Locate the cell with the specified text and output its [x, y] center coordinate. 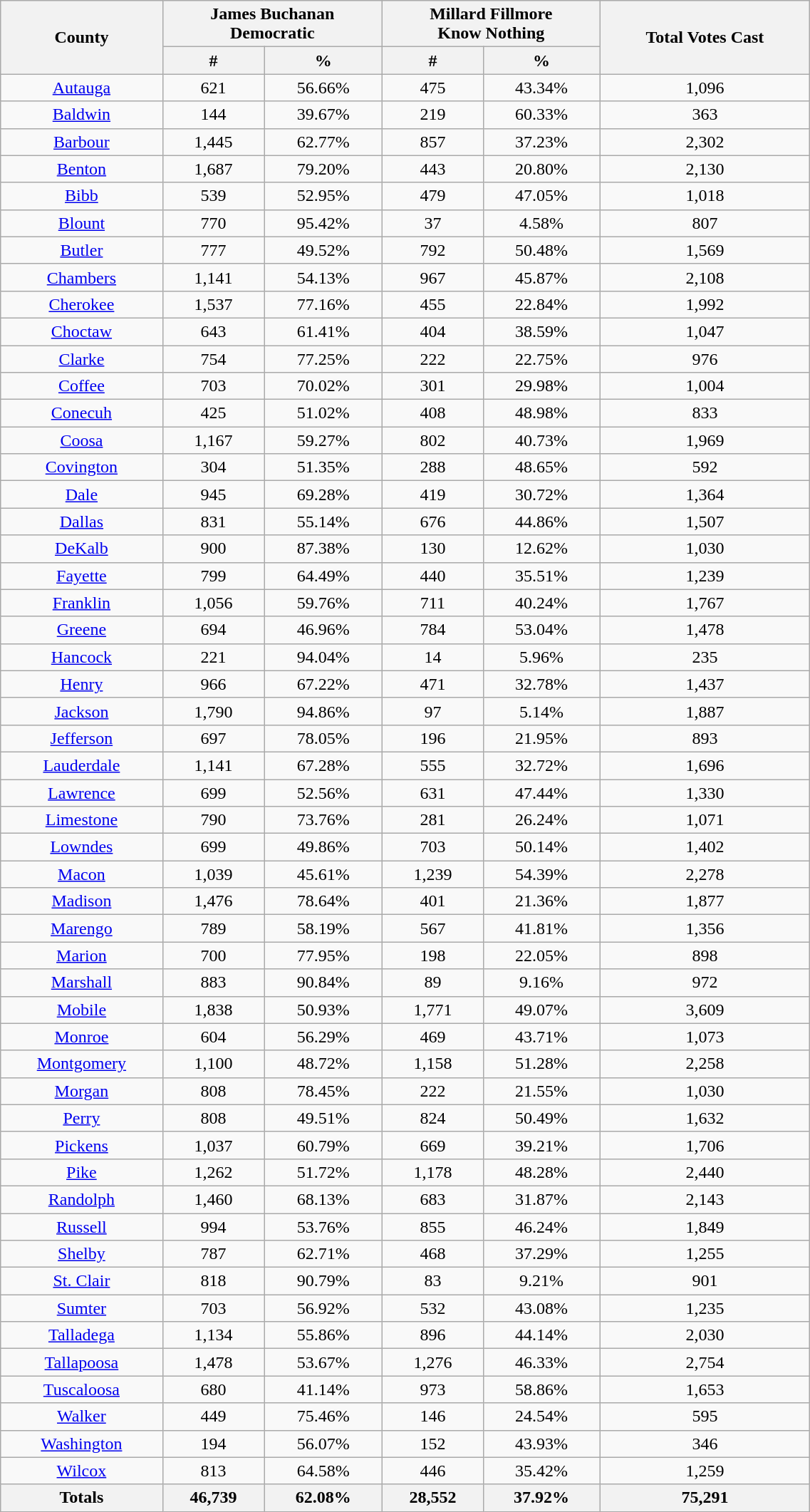
44.86% [541, 522]
DeKalb [81, 549]
1,330 [705, 793]
32.78% [541, 684]
304 [214, 467]
1,507 [705, 522]
56.66% [323, 88]
1,877 [705, 901]
Totals [81, 1498]
32.72% [541, 765]
43.93% [541, 1444]
40.73% [541, 440]
45.87% [541, 277]
Chambers [81, 277]
1,071 [705, 820]
Barbour [81, 142]
60.79% [323, 1145]
75.46% [323, 1417]
Clarke [81, 358]
2,258 [705, 1064]
595 [705, 1417]
1,047 [705, 331]
1,887 [705, 711]
824 [433, 1118]
1,134 [214, 1335]
479 [433, 196]
813 [214, 1471]
790 [214, 820]
1,364 [705, 494]
64.58% [323, 1471]
694 [214, 630]
539 [214, 196]
50.93% [323, 1010]
194 [214, 1444]
471 [433, 684]
50.14% [541, 847]
Lauderdale [81, 765]
48.98% [541, 413]
1,004 [705, 386]
1,259 [705, 1471]
Macon [81, 874]
Randolph [81, 1199]
39.21% [541, 1145]
51.72% [323, 1172]
235 [705, 657]
893 [705, 738]
9.21% [541, 1281]
792 [433, 250]
833 [705, 413]
1,687 [214, 169]
Morgan [81, 1091]
1,167 [214, 440]
56.29% [323, 1037]
78.45% [323, 1091]
Russell [81, 1226]
Pike [81, 1172]
53.76% [323, 1226]
425 [214, 413]
77.16% [323, 304]
89 [433, 983]
47.05% [541, 196]
831 [214, 522]
676 [433, 522]
Talladega [81, 1335]
49.52% [323, 250]
440 [433, 576]
1,445 [214, 142]
1,992 [705, 304]
39.67% [323, 115]
144 [214, 115]
855 [433, 1226]
1,255 [705, 1254]
37.92% [541, 1498]
49.07% [541, 1010]
967 [433, 277]
221 [214, 657]
1,653 [705, 1389]
807 [705, 223]
Pickens [81, 1145]
Autauga [81, 88]
26.24% [541, 820]
53.67% [323, 1362]
1,018 [705, 196]
Dallas [81, 522]
Baldwin [81, 115]
994 [214, 1226]
Total Votes Cast [705, 37]
Blount [81, 223]
45.61% [323, 874]
21.36% [541, 901]
2,143 [705, 1199]
1,437 [705, 684]
47.44% [541, 793]
Franklin [81, 603]
Millard FillmoreKnow Nothing [492, 24]
Perry [81, 1118]
Henry [81, 684]
198 [433, 956]
Cherokee [81, 304]
711 [433, 603]
94.04% [323, 657]
1,790 [214, 711]
532 [433, 1308]
Wilcox [81, 1471]
35.51% [541, 576]
52.56% [323, 793]
73.76% [323, 820]
Choctaw [81, 331]
1,056 [214, 603]
945 [214, 494]
700 [214, 956]
799 [214, 576]
1,706 [705, 1145]
78.05% [323, 738]
901 [705, 1281]
70.02% [323, 386]
777 [214, 250]
97 [433, 711]
680 [214, 1389]
1,073 [705, 1037]
973 [433, 1389]
976 [705, 358]
443 [433, 169]
288 [433, 467]
Lowndes [81, 847]
Benton [81, 169]
900 [214, 549]
9.16% [541, 983]
196 [433, 738]
St. Clair [81, 1281]
754 [214, 358]
12.62% [541, 549]
29.98% [541, 386]
1,969 [705, 440]
857 [433, 142]
46.96% [323, 630]
43.34% [541, 88]
30.72% [541, 494]
59.76% [323, 603]
770 [214, 223]
Madison [81, 901]
784 [433, 630]
Lawrence [81, 793]
94.86% [323, 711]
787 [214, 1254]
346 [705, 1444]
567 [433, 928]
35.42% [541, 1471]
130 [433, 549]
1,096 [705, 88]
5.14% [541, 711]
59.27% [323, 440]
75,291 [705, 1498]
146 [433, 1417]
46.24% [541, 1226]
77.95% [323, 956]
62.08% [323, 1498]
50.49% [541, 1118]
Jackson [81, 711]
1,262 [214, 1172]
79.20% [323, 169]
Marion [81, 956]
1,771 [433, 1010]
56.92% [323, 1308]
1,696 [705, 765]
21.95% [541, 738]
Shelby [81, 1254]
48.28% [541, 1172]
2,030 [705, 1335]
Washington [81, 1444]
64.49% [323, 576]
2,278 [705, 874]
22.75% [541, 358]
58.86% [541, 1389]
419 [433, 494]
90.79% [323, 1281]
87.38% [323, 549]
41.14% [323, 1389]
Bibb [81, 196]
69.28% [323, 494]
683 [433, 1199]
51.28% [541, 1064]
449 [214, 1417]
Covington [81, 467]
44.14% [541, 1335]
83 [433, 1281]
219 [433, 115]
1,537 [214, 304]
38.59% [541, 331]
401 [433, 901]
28,552 [433, 1498]
468 [433, 1254]
Montgomery [81, 1064]
41.81% [541, 928]
408 [433, 413]
37.23% [541, 142]
Marshall [81, 983]
46.33% [541, 1362]
883 [214, 983]
475 [433, 88]
Hancock [81, 657]
Marengo [81, 928]
Conecuh [81, 413]
61.41% [323, 331]
22.05% [541, 956]
37 [433, 223]
53.04% [541, 630]
58.19% [323, 928]
24.54% [541, 1417]
1,632 [705, 1118]
669 [433, 1145]
1,235 [705, 1308]
20.80% [541, 169]
48.72% [323, 1064]
37.29% [541, 1254]
972 [705, 983]
43.71% [541, 1037]
2,108 [705, 277]
62.71% [323, 1254]
604 [214, 1037]
Mobile [81, 1010]
68.13% [323, 1199]
1,849 [705, 1226]
Tallapoosa [81, 1362]
67.22% [323, 684]
1,100 [214, 1064]
Coffee [81, 386]
1,767 [705, 603]
643 [214, 331]
1,039 [214, 874]
455 [433, 304]
54.39% [541, 874]
966 [214, 684]
Fayette [81, 576]
2,130 [705, 169]
62.77% [323, 142]
21.55% [541, 1091]
1,037 [214, 1145]
Dale [81, 494]
54.13% [323, 277]
90.84% [323, 983]
1,276 [433, 1362]
James BuchananDemocratic [272, 24]
1,476 [214, 901]
56.07% [323, 1444]
49.86% [323, 847]
802 [433, 440]
898 [705, 956]
631 [433, 793]
55.86% [323, 1335]
555 [433, 765]
1,402 [705, 847]
14 [433, 657]
697 [214, 738]
Coosa [81, 440]
1,356 [705, 928]
County [81, 37]
77.25% [323, 358]
592 [705, 467]
2,440 [705, 1172]
Walker [81, 1417]
Sumter [81, 1308]
818 [214, 1281]
22.84% [541, 304]
1,158 [433, 1064]
78.64% [323, 901]
49.51% [323, 1118]
404 [433, 331]
52.95% [323, 196]
40.24% [541, 603]
789 [214, 928]
67.28% [323, 765]
2,302 [705, 142]
1,178 [433, 1172]
Limestone [81, 820]
2,754 [705, 1362]
Tuscaloosa [81, 1389]
Jefferson [81, 738]
1,569 [705, 250]
1,838 [214, 1010]
50.48% [541, 250]
621 [214, 88]
896 [433, 1335]
1,460 [214, 1199]
Butler [81, 250]
31.87% [541, 1199]
152 [433, 1444]
301 [433, 386]
281 [433, 820]
5.96% [541, 657]
43.08% [541, 1308]
469 [433, 1037]
95.42% [323, 223]
3,609 [705, 1010]
4.58% [541, 223]
48.65% [541, 467]
46,739 [214, 1498]
51.02% [323, 413]
51.35% [323, 467]
446 [433, 1471]
60.33% [541, 115]
Monroe [81, 1037]
55.14% [323, 522]
Greene [81, 630]
363 [705, 115]
